From the cell containing the given text, extract its center point as (X, Y) coordinate. 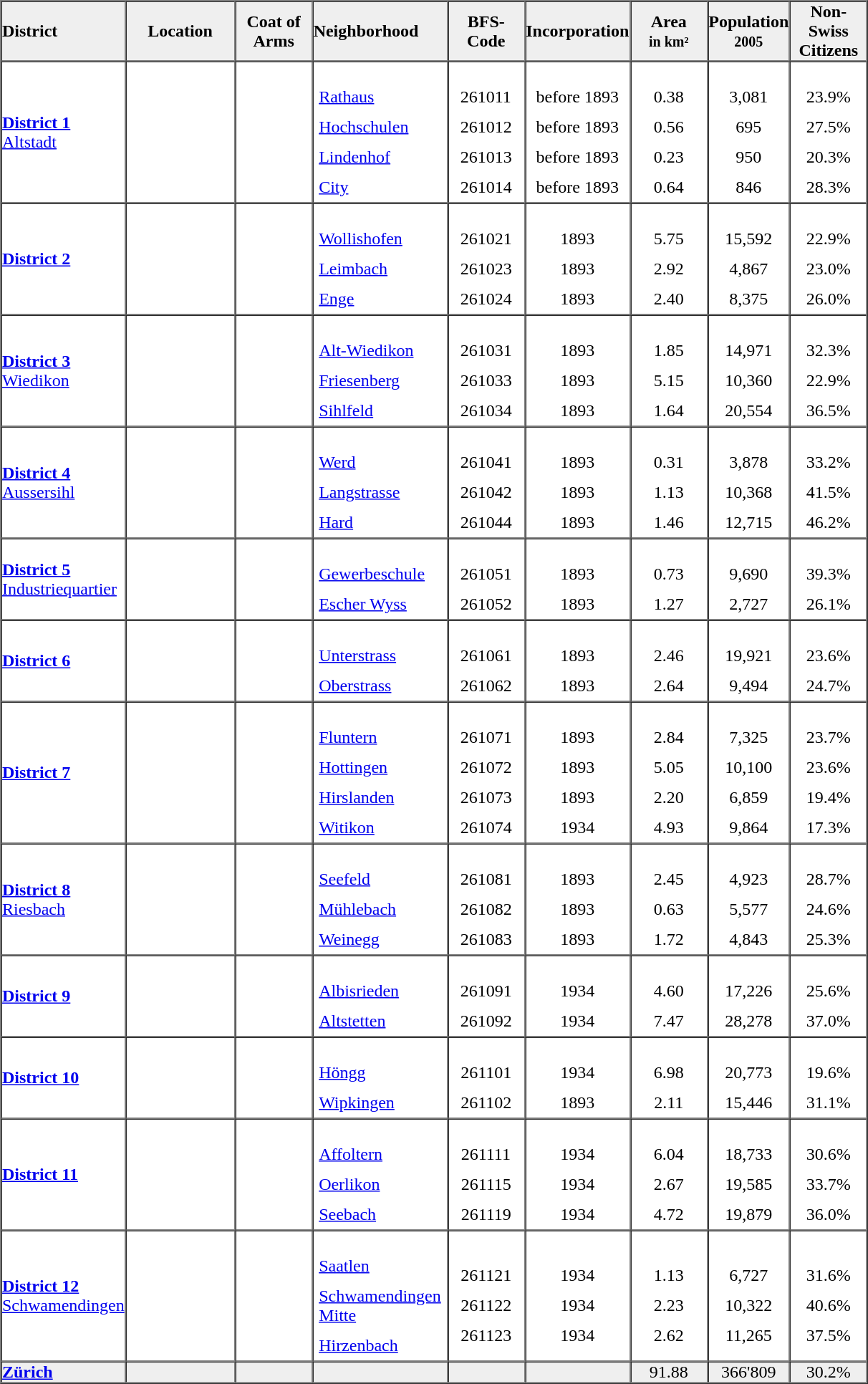
19.6% 31.1% (829, 1078)
1.27 (669, 604)
15,592 4,867 8,375 (749, 259)
28.7% (828, 879)
261071 261072 261073 261074 (486, 773)
Non-Swiss Citizens (829, 32)
6,859 (749, 797)
4.72 (669, 1214)
Wipkingen (357, 1102)
261061 261062 (486, 661)
10,360 (749, 380)
37.5% (828, 1336)
Witikon (357, 827)
District (64, 32)
17,226 (749, 991)
District 1Altstadt (64, 133)
261102 (486, 1102)
19.4% (828, 797)
0.56 (669, 127)
261061 (486, 655)
26.1% (828, 604)
Oerlikon (351, 1184)
7.47 (669, 1021)
23.9% 27.5% 20.3% 28.3% (829, 133)
Zürich (64, 1372)
19,879 (749, 1214)
261072 (486, 767)
0.38 0.56 0.23 0.64 (669, 133)
9,690 2,727 (749, 580)
Incorporation (577, 32)
3,878 (749, 462)
366'809 (749, 1372)
Höngg Wipkingen (380, 1078)
District 12Schwamendingen (64, 1297)
261071 (486, 737)
261021 261023 261024 (486, 259)
Altstetten (360, 1021)
6.98 (669, 1072)
1.85 5.15 1.64 (669, 371)
Escher Wyss (372, 604)
6,727 10,322 11,265 (749, 1297)
Fluntern (357, 737)
31.6% 40.6% 37.5% (829, 1297)
30.6% (828, 1154)
City (364, 187)
23.9% (828, 97)
Langstrasse (360, 492)
Seebach (351, 1214)
11,265 (749, 1336)
District 8Riesbach (64, 900)
10,100 (749, 767)
0.73 (669, 574)
39.3% 26.1% (829, 580)
Mühlebach (358, 909)
Gewerbeschule (372, 574)
Lindenhof (364, 157)
37.0% (828, 1021)
261014 (486, 187)
30.6% 33.7% 36.0% (829, 1175)
30.2% (829, 1372)
Schwamendingen Mitte (380, 1305)
4.93 (669, 827)
15,592 (749, 239)
3,081 (749, 97)
39.3% (828, 574)
261083 (486, 939)
District 10 (64, 1078)
23.7% (828, 737)
261081 (486, 879)
261091 261092 (486, 996)
Albisrieden (360, 991)
25.3% (828, 939)
261111 261115 261119 (486, 1175)
1934 1893 (577, 1078)
4,923 (749, 879)
Saatlen Schwamendingen Mitte Hirzenbach (380, 1297)
5.75 (669, 239)
0.64 (669, 187)
19.6% (828, 1072)
31.1% (828, 1102)
28,278 (749, 1021)
2.84 5.05 2.20 4.93 (669, 773)
Enge (361, 299)
1.46 (669, 522)
District 2 (64, 259)
261121 261122 261123 (486, 1297)
261119 (486, 1214)
Fluntern Hottingen Hirslanden Witikon (380, 773)
25.6% (828, 991)
261052 (486, 604)
9,864 (749, 827)
2.46 2.64 (669, 661)
0.63 (669, 909)
17.3% (828, 827)
Hirslanden (357, 797)
20,773 15,446 (749, 1078)
14,971 (749, 350)
1893 1893 1893 1934 (577, 773)
6.04 (669, 1154)
28.7% 24.6% 25.3% (829, 900)
Saatlen (380, 1266)
0.31 1.13 1.46 (669, 483)
261081 261082 261083 (486, 900)
Alt-Wiedikon Friesenberg Sihlfeld (380, 371)
261092 (486, 1021)
0.73 1.27 (669, 580)
Unterstrass Oberstrass (380, 661)
32.3% 22.9% 36.5% (829, 371)
18,733 (749, 1154)
9,494 (749, 686)
Population2005 (749, 32)
0.23 (669, 157)
District 5Industriequartier (64, 580)
3,878 10,368 12,715 (749, 483)
4,923 5,577 4,843 (749, 900)
Werd (360, 462)
1.13 2.23 2.62 (669, 1297)
261101 (486, 1072)
Coat of Arms (274, 32)
261011 (486, 97)
Neighborhood (380, 32)
261051 (486, 574)
1.72 (669, 939)
7,325 10,100 6,859 9,864 (749, 773)
Rathaus (364, 97)
18,733 19,585 19,879 (749, 1175)
Wollishofen Leimbach Enge (380, 259)
261042 (486, 492)
5.05 (669, 767)
261122 (486, 1306)
Hochschulen (364, 127)
261091 (486, 991)
22.9% 23.0% 26.0% (829, 259)
261074 (486, 827)
261021 (486, 239)
6.98 2.11 (669, 1078)
2.45 (669, 879)
Unterstrass (358, 655)
10,368 (749, 492)
Höngg (357, 1072)
5.15 (669, 380)
32.3% (828, 350)
Hard (360, 522)
261101 261102 (486, 1078)
2.84 (669, 737)
2.11 (669, 1102)
2,727 (749, 604)
0.31 (669, 462)
695 (749, 127)
Weinegg (358, 939)
Affoltern Oerlikon Seebach (380, 1175)
District 4Aussersihl (64, 483)
12,715 (749, 522)
19,585 (749, 1184)
15,446 (749, 1102)
91.88 (669, 1372)
261121 (486, 1276)
33.2% 41.5% 46.2% (829, 483)
261051 261052 (486, 580)
24.6% (828, 909)
Location (180, 32)
2.64 (669, 686)
261012 (486, 127)
Leimbach (361, 269)
261011 261012 261013 261014 (486, 133)
9,690 (749, 574)
1.64 (669, 410)
6,727 (749, 1276)
261044 (486, 522)
Rathaus Hochschulen Lindenhof City (380, 133)
10,322 (749, 1306)
20.3% (828, 157)
5.75 2.92 2.40 (669, 259)
846 (749, 187)
261041 261042 261044 (486, 483)
District 11 (64, 1175)
261041 (486, 462)
6.04 2.67 4.72 (669, 1175)
261024 (486, 299)
District 7 (64, 773)
2.46 (669, 655)
261034 (486, 410)
Affoltern (351, 1154)
Seefeld Mühlebach Weinegg (380, 900)
0.38 (669, 97)
261115 (486, 1184)
District 6 (64, 661)
25.6% 37.0% (829, 996)
23.7% 23.6% 19.4% 17.3% (829, 773)
Alt-Wiedikon (367, 350)
Friesenberg (367, 380)
27.5% (828, 127)
Gewerbeschule Escher Wyss (380, 580)
14,971 10,360 20,554 (749, 371)
24.7% (828, 686)
36.5% (828, 410)
Werd Langstrasse Hard (380, 483)
23.6% 24.7% (829, 661)
261023 (486, 269)
7,325 (749, 737)
Hottingen (357, 767)
4.60 7.47 (669, 996)
20,773 (749, 1072)
33.2% (828, 462)
261013 (486, 157)
28.3% (828, 187)
26.0% (828, 299)
District 9 (64, 996)
261082 (486, 909)
3,081 695 950 846 (749, 133)
36.0% (828, 1214)
8,375 (749, 299)
4.60 (669, 991)
2.45 0.63 1.72 (669, 900)
261062 (486, 686)
1934 1934 (577, 996)
2.40 (669, 299)
19,921 9,494 (749, 661)
261111 (486, 1154)
20,554 (749, 410)
17,226 28,278 (749, 996)
950 (749, 157)
2.62 (669, 1336)
46.2% (828, 522)
2.23 (669, 1306)
BFS-Code (486, 32)
261073 (486, 797)
before 1893 before 1893 before 1893 before 1893 (577, 133)
33.7% (828, 1184)
Oberstrass (358, 686)
31.6% (828, 1276)
40.6% (828, 1306)
261033 (486, 380)
Wollishofen (361, 239)
1.85 (669, 350)
4,843 (749, 939)
Areain km² (669, 32)
2.67 (669, 1184)
19,921 (749, 655)
Sihlfeld (367, 410)
Hirzenbach (380, 1345)
41.5% (828, 492)
261031 (486, 350)
2.20 (669, 797)
Albisrieden Altstetten (380, 996)
District 3Wiedikon (64, 371)
261031 261033 261034 (486, 371)
4,867 (749, 269)
23.0% (828, 269)
261123 (486, 1336)
5,577 (749, 909)
2.92 (669, 269)
Seefeld (358, 879)
